Determine the [X, Y] coordinate at the center of the cell enclosing the given text.  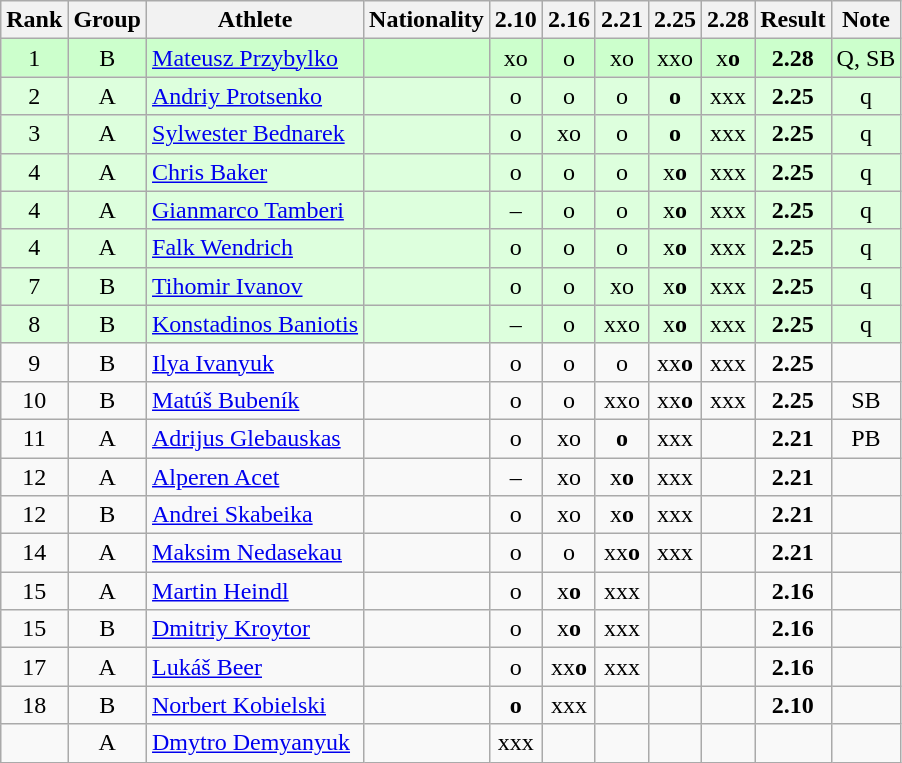
Martin Heindl [256, 591]
Group [108, 20]
18 [34, 705]
Konstadinos Baniotis [256, 324]
Nationality [427, 20]
8 [34, 324]
Chris Baker [256, 172]
Result [793, 20]
9 [34, 362]
Maksim Nedasekau [256, 553]
PB [866, 438]
Sylwester Bednarek [256, 134]
Tihomir Ivanov [256, 286]
Matúš Bubeník [256, 400]
2 [34, 96]
Q, SB [866, 58]
Falk Wendrich [256, 248]
Andriy Protsenko [256, 96]
Alperen Acet [256, 477]
17 [34, 667]
Athlete [256, 20]
Note [866, 20]
1 [34, 58]
10 [34, 400]
Lukáš Beer [256, 667]
Ilya Ivanyuk [256, 362]
SB [866, 400]
Andrei Skabeika [256, 515]
Adrijus Glebauskas [256, 438]
11 [34, 438]
3 [34, 134]
Norbert Kobielski [256, 705]
Rank [34, 20]
Dmitriy Kroytor [256, 629]
Dmytro Demyanyuk [256, 743]
7 [34, 286]
Gianmarco Tamberi [256, 210]
14 [34, 553]
Mateusz Przybylko [256, 58]
